Capture the cell that displays the provided text and extract its [X, Y] central coordinate. 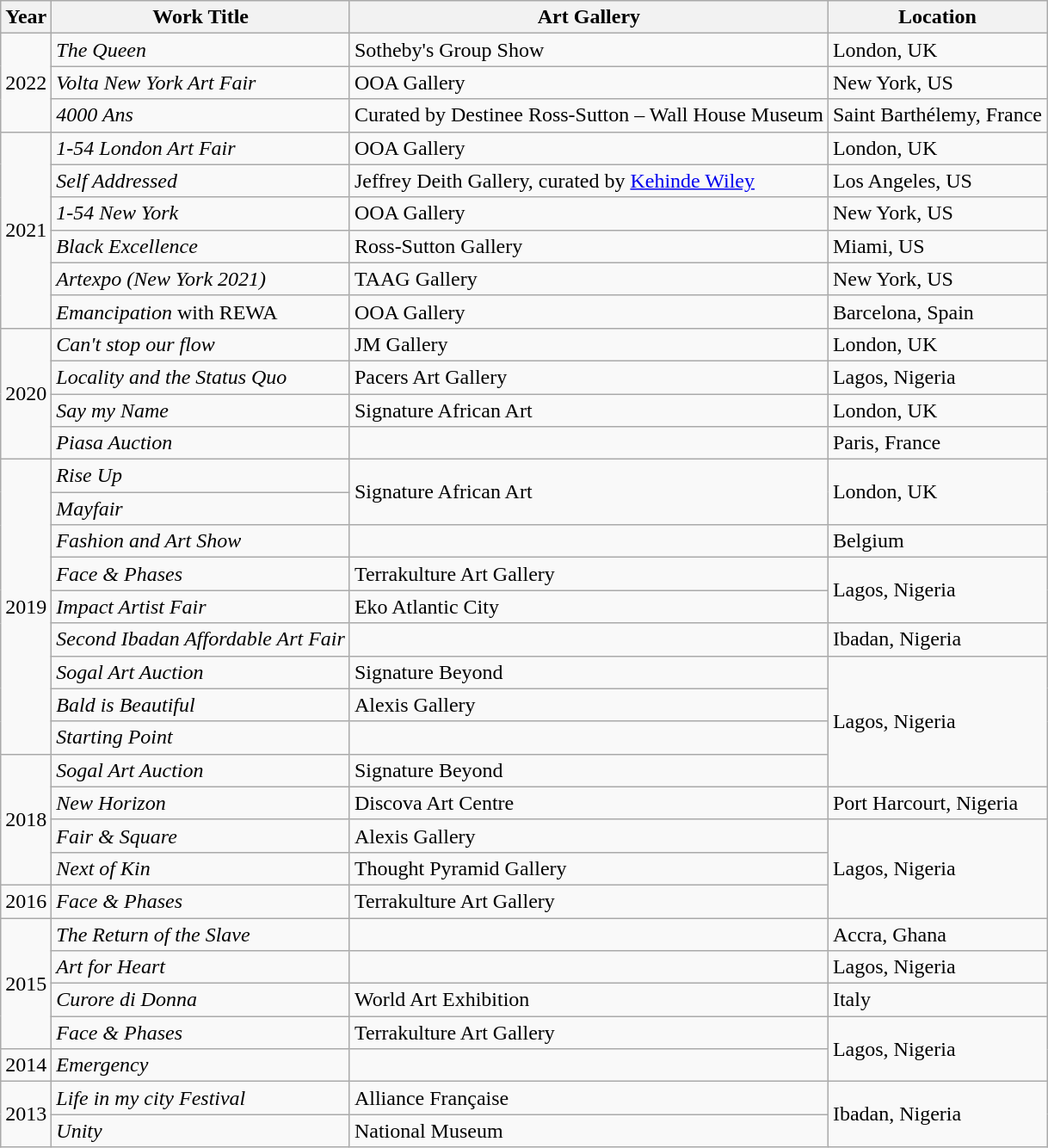
Self Addressed [201, 181]
Black Excellence [201, 246]
Sotheby's Group Show [589, 50]
Fashion and Art Show [201, 541]
Belgium [937, 541]
2020 [26, 393]
Curore di Donna [201, 1000]
2014 [26, 1065]
Jeffrey Deith Gallery, curated by Kehinde Wiley [589, 181]
Locality and the Status Quo [201, 377]
Life in my city Festival [201, 1098]
Saint Barthélemy, France [937, 115]
Accra, Ghana [937, 934]
Year [26, 17]
Eko Atlantic City [589, 607]
Mayfair [201, 509]
2021 [26, 230]
Bald is Beautiful [201, 705]
2022 [26, 83]
2016 [26, 901]
JM Gallery [589, 344]
2015 [26, 983]
Can't stop our flow [201, 344]
Thought Pyramid Gallery [589, 868]
Curated by Destinee Ross-Sutton – Wall House Museum [589, 115]
Port Harcourt, Nigeria [937, 803]
Ross-Sutton Gallery [589, 246]
The Return of the Slave [201, 934]
Art Gallery [589, 17]
Rise Up [201, 476]
Starting Point [201, 738]
TAAG Gallery [589, 279]
1-54 London Art Fair [201, 148]
Second Ibadan Affordable Art Fair [201, 639]
Say my Name [201, 410]
Unity [201, 1131]
2013 [26, 1114]
1-54 New York [201, 213]
New Horizon [201, 803]
Next of Kin [201, 868]
Emancipation with REWA [201, 312]
2018 [26, 819]
Emergency [201, 1065]
Italy [937, 1000]
Fair & Square [201, 836]
Piasa Auction [201, 443]
Impact Artist Fair [201, 607]
Location [937, 17]
Pacers Art Gallery [589, 377]
Miami, US [937, 246]
Artexpo (New York 2021) [201, 279]
Work Title [201, 17]
Art for Heart [201, 967]
Alliance Française [589, 1098]
Paris, France [937, 443]
World Art Exhibition [589, 1000]
2019 [26, 608]
4000 Ans [201, 115]
Barcelona, Spain [937, 312]
Volta New York Art Fair [201, 83]
National Museum [589, 1131]
The Queen [201, 50]
Los Angeles, US [937, 181]
Discova Art Centre [589, 803]
